Search for the cell housing the specified text and yield its [x, y] center coordinate. 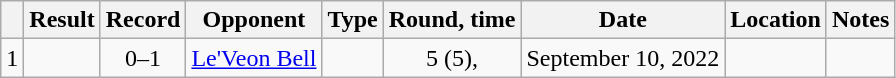
Le'Veon Bell [254, 58]
5 (5), [452, 58]
Round, time [452, 20]
Location [776, 20]
Opponent [254, 20]
Record [143, 20]
1 [12, 58]
Date [623, 20]
Notes [860, 20]
September 10, 2022 [623, 58]
Result [62, 20]
Type [352, 20]
0–1 [143, 58]
